For the text-containing cell, return its midpoint in [X, Y] coordinate format. 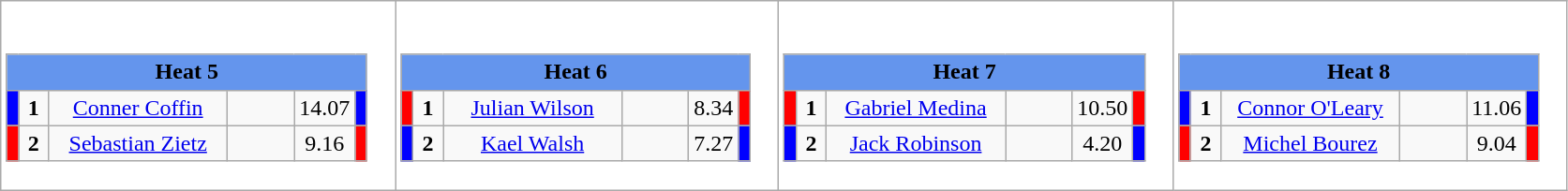
4.20 [1102, 143]
Conner Coffin [139, 108]
Jack Robinson [917, 143]
Heat 7 [964, 72]
Heat 6 [575, 72]
Connor O'Leary [1310, 108]
Michel Bourez [1310, 143]
8.34 [714, 108]
Heat 8 1 Connor O'Leary 11.06 2 Michel Bourez 9.04 [1370, 95]
Heat 7 1 Gabriel Medina 10.50 2 Jack Robinson 4.20 [977, 95]
Gabriel Medina [917, 108]
Heat 8 [1359, 72]
Julian Wilson [532, 108]
9.16 [324, 143]
Heat 5 1 Conner Coffin 14.07 2 Sebastian Zietz 9.16 [199, 95]
Heat 6 1 Julian Wilson 8.34 2 Kael Walsh 7.27 [587, 95]
9.04 [1497, 143]
Sebastian Zietz [139, 143]
Kael Walsh [532, 143]
Heat 5 [187, 72]
14.07 [324, 108]
7.27 [714, 143]
10.50 [1102, 108]
11.06 [1497, 108]
